Find where the given text appears and provide that cell's center as [x, y] coordinate. 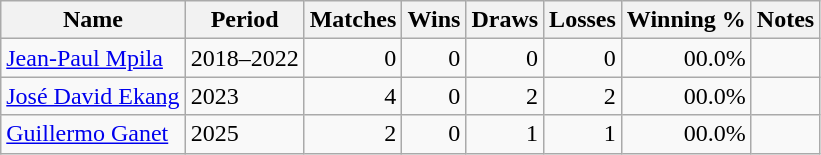
Wins [434, 20]
Draws [505, 20]
Period [244, 20]
Notes [785, 20]
Name [93, 20]
2025 [244, 134]
2023 [244, 96]
Jean-Paul Mpila [93, 58]
Winning % [686, 20]
Losses [583, 20]
Guillermo Ganet [93, 134]
4 [353, 96]
2018–2022 [244, 58]
José David Ekang [93, 96]
Matches [353, 20]
